Detect which cell encompasses the target text, then output its [X, Y] center coordinate. 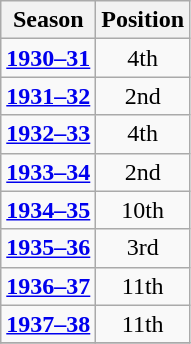
1936–37 [48, 286]
1934–35 [48, 210]
1932–33 [48, 134]
1935–36 [48, 248]
1931–32 [48, 96]
1937–38 [48, 324]
1930–31 [48, 58]
1933–34 [48, 172]
10th [143, 210]
Position [143, 20]
Season [48, 20]
3rd [143, 248]
